Provide the (x, y) coordinate of the cell's center where the given text is located.  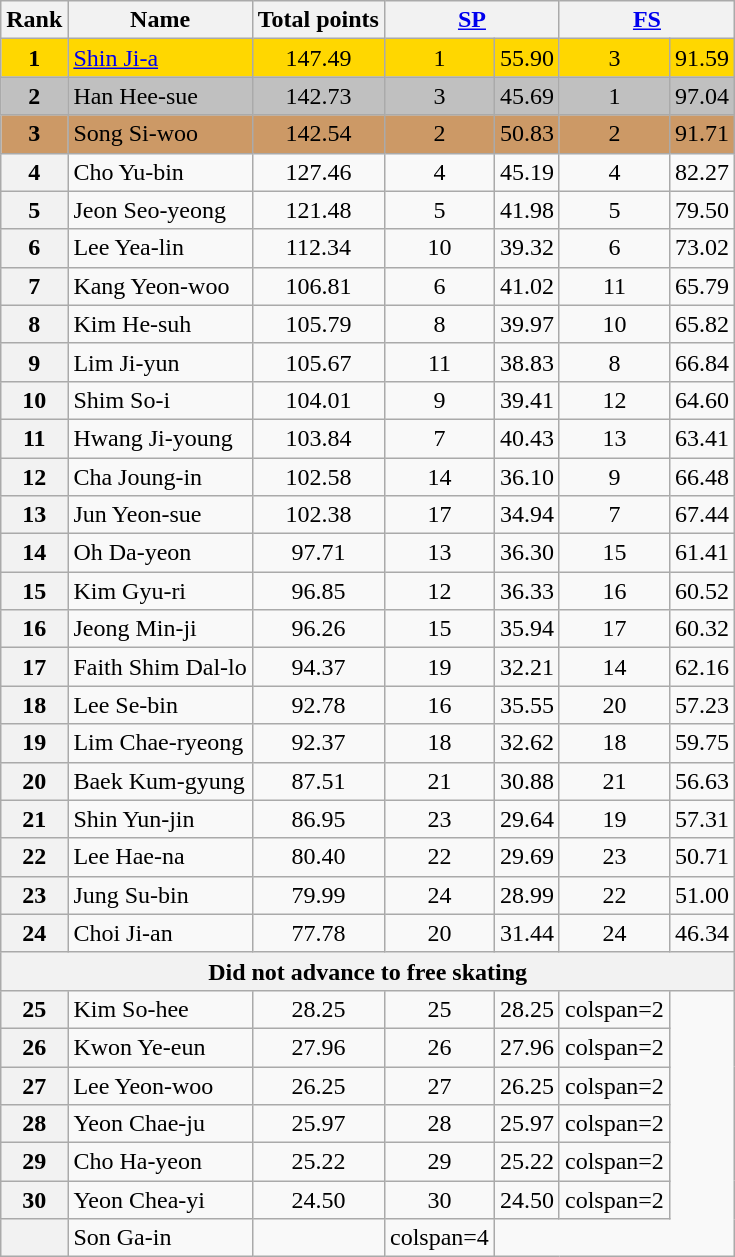
105.67 (318, 362)
Jun Yeon-sue (160, 515)
77.78 (318, 933)
Faith Shim Dal-lo (160, 667)
60.32 (702, 629)
Hwang Ji-young (160, 438)
63.41 (702, 438)
67.44 (702, 515)
64.60 (702, 400)
73.02 (702, 248)
106.81 (318, 286)
127.46 (318, 172)
Lim Ji-yun (160, 362)
57.31 (702, 819)
Lee Hae-na (160, 857)
Kang Yeon-woo (160, 286)
29.64 (526, 819)
55.90 (526, 58)
56.63 (702, 781)
97.04 (702, 96)
Kim So-hee (160, 1009)
39.32 (526, 248)
60.52 (702, 591)
87.51 (318, 781)
Jeong Min-ji (160, 629)
41.02 (526, 286)
32.62 (526, 743)
92.37 (318, 743)
Did not advance to free skating (368, 971)
28.99 (526, 895)
40.43 (526, 438)
105.79 (318, 324)
35.94 (526, 629)
Baek Kum-gyung (160, 781)
Choi Ji-an (160, 933)
35.55 (526, 705)
51.00 (702, 895)
Lee Yea-lin (160, 248)
Shim So-i (160, 400)
45.69 (526, 96)
79.99 (318, 895)
Jung Su-bin (160, 895)
94.37 (318, 667)
79.50 (702, 210)
121.48 (318, 210)
50.71 (702, 857)
96.85 (318, 591)
colspan=4 (439, 1238)
30.88 (526, 781)
50.83 (526, 134)
91.59 (702, 58)
Shin Yun-jin (160, 819)
Rank (34, 20)
31.44 (526, 933)
Cha Joung-in (160, 477)
65.79 (702, 286)
61.41 (702, 553)
Kim Gyu-ri (160, 591)
Oh Da-yeon (160, 553)
65.82 (702, 324)
Son Ga-in (160, 1238)
142.54 (318, 134)
57.23 (702, 705)
91.71 (702, 134)
102.38 (318, 515)
36.10 (526, 477)
92.78 (318, 705)
45.19 (526, 172)
38.83 (526, 362)
Song Si-woo (160, 134)
62.16 (702, 667)
103.84 (318, 438)
46.34 (702, 933)
80.40 (318, 857)
82.27 (702, 172)
96.26 (318, 629)
Lim Chae-ryeong (160, 743)
36.30 (526, 553)
112.34 (318, 248)
Shin Ji-a (160, 58)
142.73 (318, 96)
34.94 (526, 515)
Cho Ha-yeon (160, 1162)
Yeon Chae-ju (160, 1124)
32.21 (526, 667)
39.41 (526, 400)
Cho Yu-bin (160, 172)
36.33 (526, 591)
Yeon Chea-yi (160, 1200)
Kwon Ye-eun (160, 1047)
97.71 (318, 553)
66.84 (702, 362)
FS (646, 20)
Name (160, 20)
SP (472, 20)
104.01 (318, 400)
66.48 (702, 477)
102.58 (318, 477)
41.98 (526, 210)
Lee Yeon-woo (160, 1085)
29.69 (526, 857)
39.97 (526, 324)
Han Hee-sue (160, 96)
Total points (318, 20)
Jeon Seo-yeong (160, 210)
147.49 (318, 58)
Lee Se-bin (160, 705)
59.75 (702, 743)
86.95 (318, 819)
Kim He-suh (160, 324)
